Locate the cell with the specified text and output its (x, y) center coordinate. 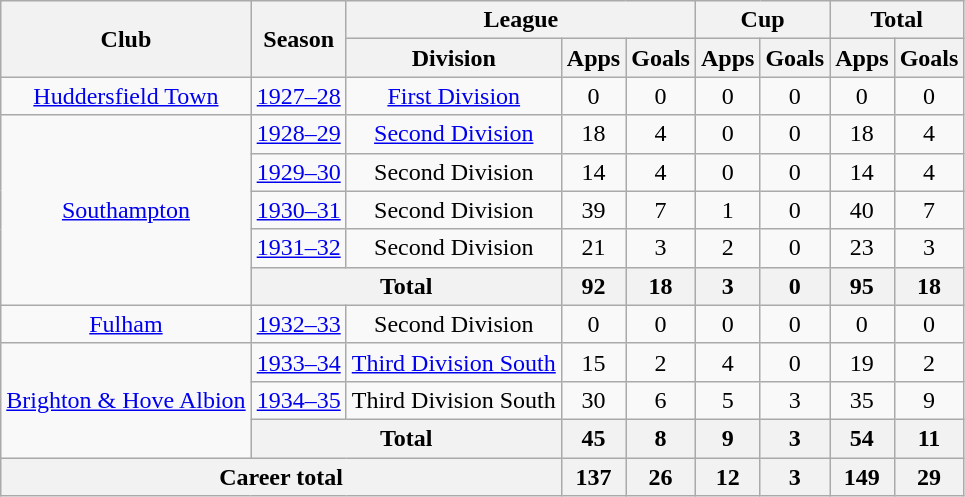
6 (661, 400)
1933–34 (298, 362)
Fulham (126, 324)
15 (593, 362)
149 (862, 477)
Huddersfield Town (126, 96)
First Division (454, 96)
95 (862, 286)
1934–35 (298, 400)
40 (862, 210)
Cup (762, 20)
137 (593, 477)
Division (454, 58)
54 (862, 438)
1 (727, 210)
5 (727, 400)
92 (593, 286)
23 (862, 248)
1927–28 (298, 96)
12 (727, 477)
11 (929, 438)
21 (593, 248)
Brighton & Hove Albion (126, 400)
30 (593, 400)
Season (298, 39)
19 (862, 362)
Club (126, 39)
League (520, 20)
39 (593, 210)
1929–30 (298, 172)
Southampton (126, 210)
29 (929, 477)
1932–33 (298, 324)
45 (593, 438)
8 (661, 438)
1930–31 (298, 210)
35 (862, 400)
26 (661, 477)
1931–32 (298, 248)
Career total (282, 477)
1928–29 (298, 134)
